For the text-containing cell, return its midpoint in (x, y) coordinate format. 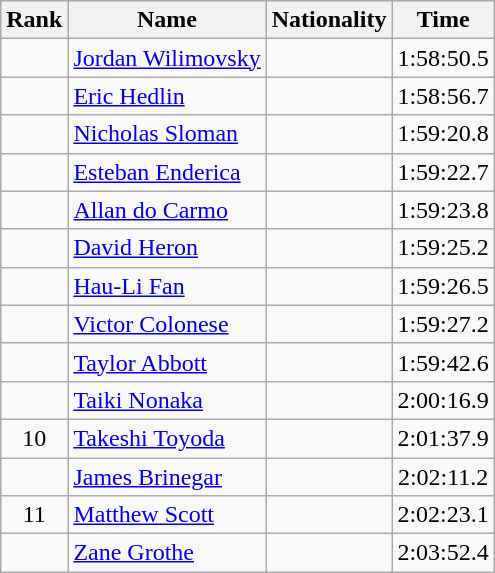
Nicholas Sloman (167, 134)
Matthew Scott (167, 515)
Taylor Abbott (167, 362)
1:59:27.2 (443, 324)
2:00:16.9 (443, 400)
2:02:11.2 (443, 477)
2:02:23.1 (443, 515)
Eric Hedlin (167, 96)
1:59:42.6 (443, 362)
1:59:20.8 (443, 134)
2:01:37.9 (443, 438)
Zane Grothe (167, 553)
Rank (34, 20)
Taiki Nonaka (167, 400)
1:58:56.7 (443, 96)
1:59:22.7 (443, 172)
2:03:52.4 (443, 553)
James Brinegar (167, 477)
1:59:26.5 (443, 286)
Allan do Carmo (167, 210)
10 (34, 438)
Nationality (329, 20)
1:58:50.5 (443, 58)
Jordan Wilimovsky (167, 58)
David Heron (167, 248)
1:59:23.8 (443, 210)
Takeshi Toyoda (167, 438)
Victor Colonese (167, 324)
11 (34, 515)
1:59:25.2 (443, 248)
Hau-Li Fan (167, 286)
Esteban Enderica (167, 172)
Time (443, 20)
Name (167, 20)
